From the cell containing the given text, extract its center point as [x, y] coordinate. 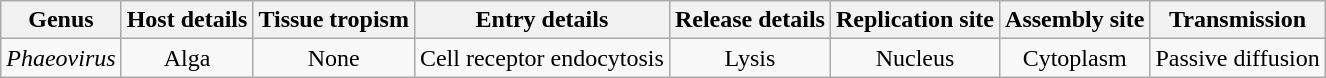
Tissue tropism [334, 20]
Assembly site [1075, 20]
Genus [61, 20]
Transmission [1238, 20]
Nucleus [914, 58]
Alga [187, 58]
Passive diffusion [1238, 58]
Entry details [542, 20]
Phaeovirus [61, 58]
Replication site [914, 20]
Cell receptor endocytosis [542, 58]
Lysis [750, 58]
Release details [750, 20]
Host details [187, 20]
None [334, 58]
Cytoplasm [1075, 58]
